Pinpoint the cell where the given text exists, returning its [X, Y] midpoint coordinate. 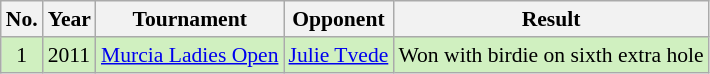
2011 [70, 55]
1 [22, 55]
Tournament [190, 19]
Murcia Ladies Open [190, 55]
No. [22, 19]
Julie Tvede [339, 55]
Year [70, 19]
Result [550, 19]
Opponent [339, 19]
Won with birdie on sixth extra hole [550, 55]
